Extract the [x, y] coordinate from the center of the cell holding the provided text.  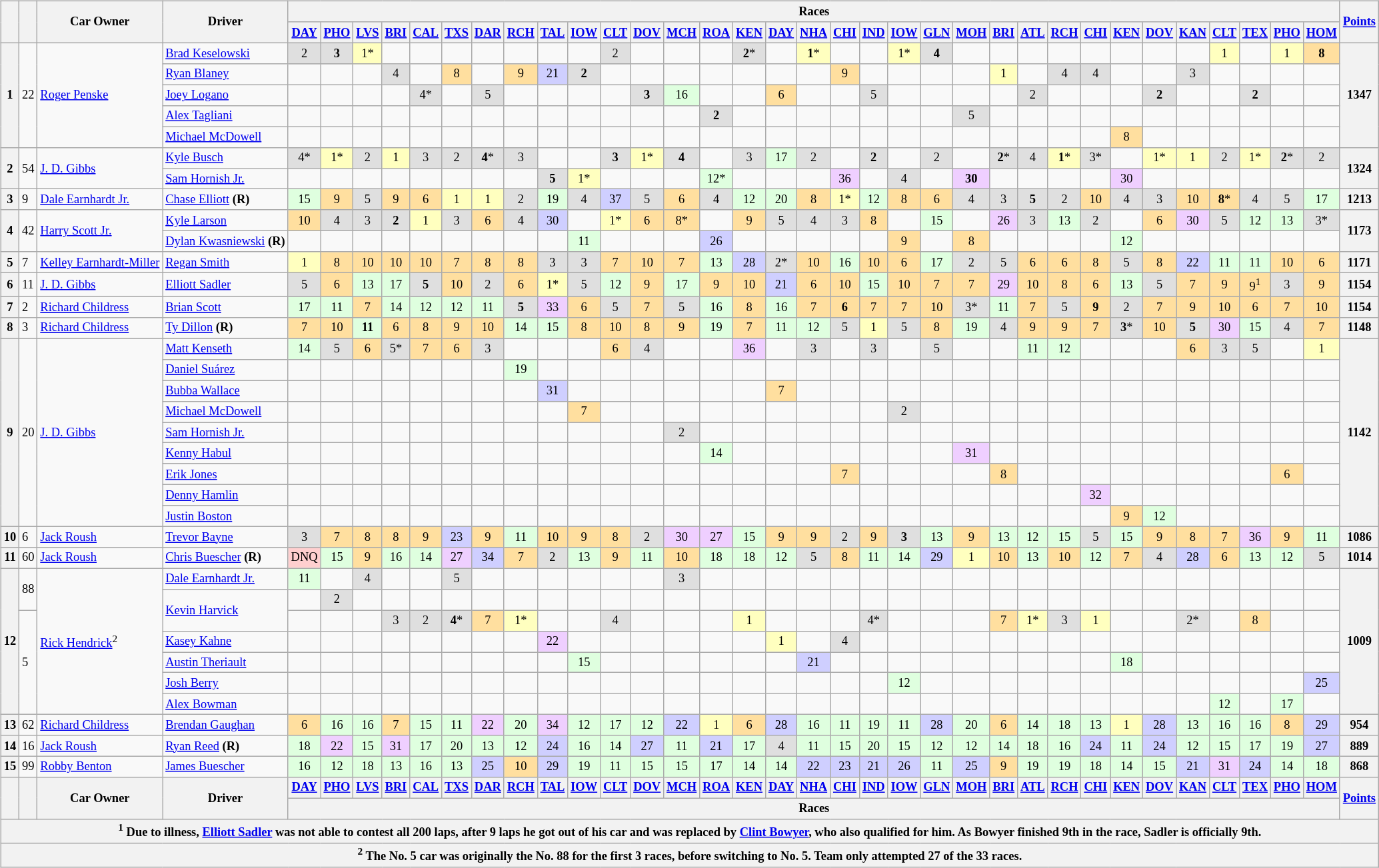
Ryan Reed (R) [225, 746]
Harry Scott Jr. [100, 230]
12* [716, 179]
1213 [1359, 200]
Kasey Kahne [225, 641]
Kenny Habul [225, 453]
Rick Hendrick2 [100, 642]
42 [28, 230]
32 [1096, 496]
Austin Theriault [225, 662]
60 [28, 558]
Daniel Suárez [225, 369]
Bubba Wallace [225, 390]
1173 [1359, 230]
5* [396, 349]
1324 [1359, 168]
Trevor Bayne [225, 537]
889 [1359, 746]
Denny Hamlin [225, 496]
1171 [1359, 262]
Elliott Sadler [225, 284]
DNQ [304, 558]
868 [1359, 766]
88 [28, 589]
Kevin Harvick [225, 610]
954 [1359, 725]
Matt Kenseth [225, 349]
1086 [1359, 537]
Kyle Busch [225, 157]
Justin Boston [225, 516]
1014 [1359, 558]
Alex Tagliani [225, 116]
Brian Scott [225, 306]
Brendan Gaughan [225, 725]
1148 [1359, 328]
62 [28, 725]
Josh Berry [225, 683]
Alex Bowman [225, 703]
1009 [1359, 642]
Kyle Larson [225, 220]
1347 [1359, 95]
2 The No. 5 car was originally the No. 88 for the first 3 races, before switching to No. 5. Team only attempted 27 of the 33 races. [689, 855]
37 [616, 200]
99 [28, 766]
Ryan Blaney [225, 75]
91 [1256, 284]
54 [28, 168]
Joey Logano [225, 95]
33 [552, 306]
Roger Penske [100, 95]
Kelley Earnhardt-Miller [100, 262]
Dylan Kwasniewski (R) [225, 241]
Chris Buescher (R) [225, 558]
James Buescher [225, 766]
Robby Benton [100, 766]
Regan Smith [225, 262]
Ty Dillon (R) [225, 328]
Chase Elliott (R) [225, 200]
Erik Jones [225, 474]
1142 [1359, 432]
Brad Keselowski [225, 53]
